Detect which cell encompasses the target text, then output its [X, Y] center coordinate. 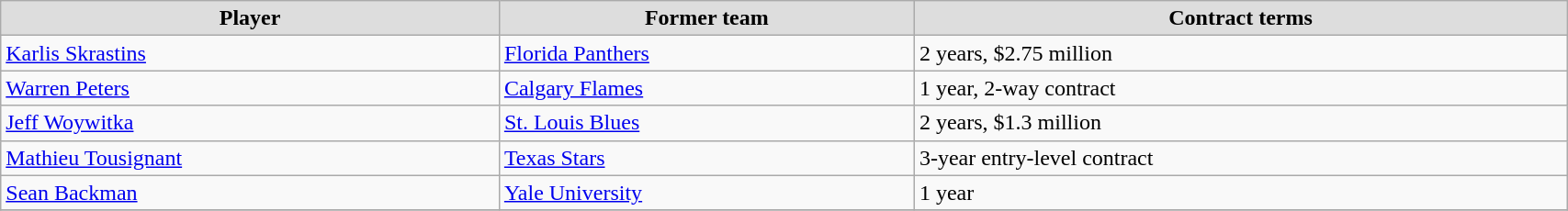
1 year [1240, 193]
Jeff Woywitka [250, 123]
St. Louis Blues [706, 123]
Warren Peters [250, 88]
1 year, 2-way contract [1240, 88]
Sean Backman [250, 193]
2 years, $2.75 million [1240, 53]
2 years, $1.3 million [1240, 123]
Mathieu Tousignant [250, 158]
3-year entry-level contract [1240, 158]
Karlis Skrastins [250, 53]
Florida Panthers [706, 53]
Texas Stars [706, 158]
Yale University [706, 193]
Former team [706, 18]
Calgary Flames [706, 88]
Player [250, 18]
Contract terms [1240, 18]
